Determine the (X, Y) coordinate at the center of the cell enclosing the given text.  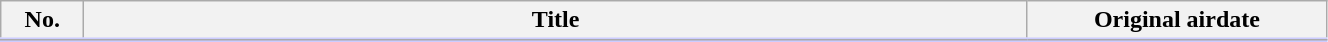
Title (556, 21)
Original airdate (1176, 21)
No. (42, 21)
